Identify which cell holds the provided text, then report its (X, Y) central coordinate. 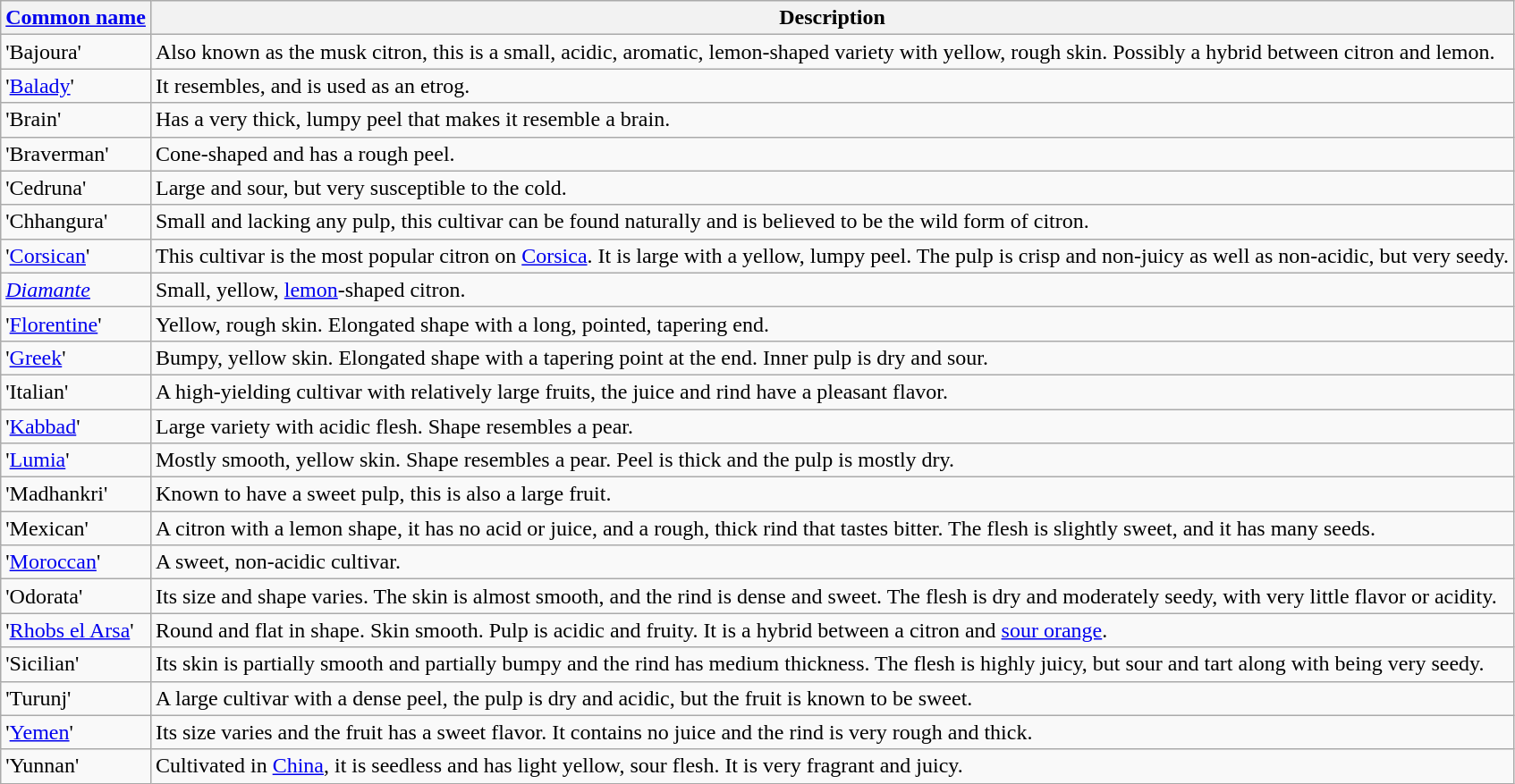
Known to have a sweet pulp, this is also a large fruit. (832, 494)
'Braverman' (76, 154)
A sweet, non-acidic cultivar. (832, 562)
Cultivated in China, it is seedless and has light yellow, sour flesh. It is very fragrant and juicy. (832, 766)
Small, yellow, lemon-shaped citron. (832, 290)
'Corsican' (76, 256)
'Italian' (76, 392)
'Yemen' (76, 732)
'Balady' (76, 86)
A high-yielding cultivar with relatively large fruits, the juice and rind have a pleasant flavor. (832, 392)
'Yunnan' (76, 766)
'Brain' (76, 120)
'Turunj' (76, 698)
'Bajoura' (76, 52)
'Florentine' (76, 324)
Bumpy, yellow skin. Elongated shape with a tapering point at the end. Inner pulp is dry and sour. (832, 358)
A citron with a lemon shape, it has no acid or juice, and a rough, thick rind that tastes bitter. The flesh is slightly sweet, and it has many seeds. (832, 528)
Cone-shaped and has a rough peel. (832, 154)
'Madhankri' (76, 494)
'Cedruna' (76, 188)
Its size varies and the fruit has a sweet flavor. It contains no juice and the rind is very rough and thick. (832, 732)
Yellow, rough skin. Elongated shape with a long, pointed, tapering end. (832, 324)
'Sicilian' (76, 664)
'Moroccan' (76, 562)
Round and flat in shape. Skin smooth. Pulp is acidic and fruity. It is a hybrid between a citron and sour orange. (832, 630)
Mostly smooth, yellow skin. Shape resembles a pear. Peel is thick and the pulp is mostly dry. (832, 460)
Diamante (76, 290)
'Kabbad' (76, 426)
'Odorata' (76, 596)
A large cultivar with a dense peel, the pulp is dry and acidic, but the fruit is known to be sweet. (832, 698)
'Mexican' (76, 528)
Large and sour, but very susceptible to the cold. (832, 188)
Description (832, 18)
Small and lacking any pulp, this cultivar can be found naturally and is believed to be the wild form of citron. (832, 222)
'Rhobs el Arsa' (76, 630)
'Lumia' (76, 460)
Common name (76, 18)
It resembles, and is used as an etrog. (832, 86)
Has a very thick, lumpy peel that makes it resemble a brain. (832, 120)
Large variety with acidic flesh. Shape resembles a pear. (832, 426)
'Greek' (76, 358)
'Chhangura' (76, 222)
